Scan for the cell matching the given text and deliver its [x, y] coordinate at center. 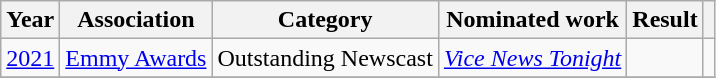
Vice News Tonight [532, 58]
Nominated work [532, 20]
Emmy Awards [136, 58]
Outstanding Newscast [325, 58]
Association [136, 20]
Result [665, 20]
2021 [30, 58]
Year [30, 20]
Category [325, 20]
